Find where the given text appears and provide that cell's center as (x, y) coordinate. 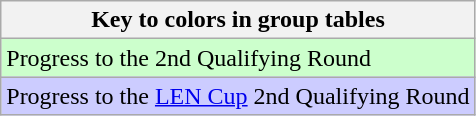
Progress to the 2nd Qualifying Round (238, 58)
Key to colors in group tables (238, 20)
Progress to the LEN Cup 2nd Qualifying Round (238, 96)
